From the cell containing the given text, extract its center point as [X, Y] coordinate. 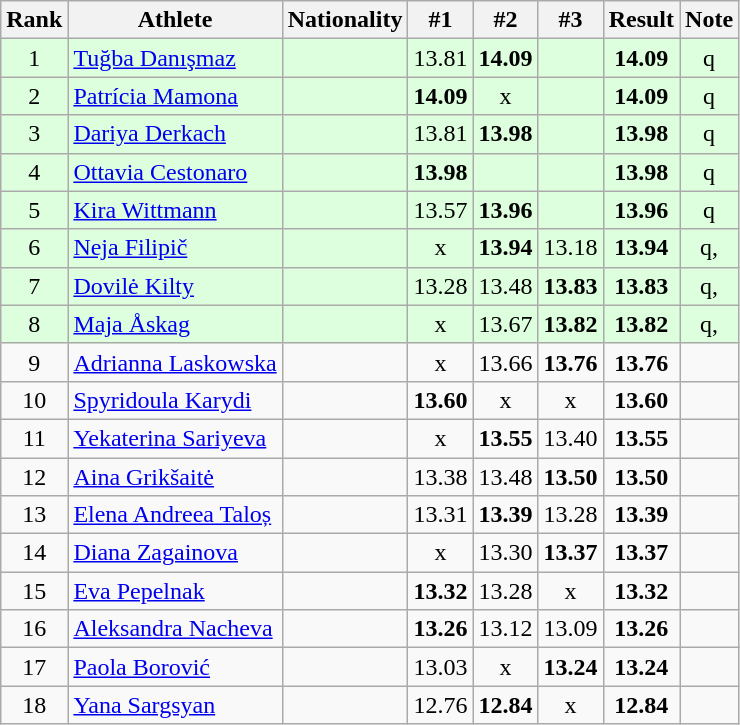
15 [34, 591]
13.67 [506, 324]
8 [34, 324]
Nationality [345, 20]
Spyridoula Karydi [175, 400]
13.57 [440, 210]
1 [34, 58]
13.12 [506, 629]
Dovilė Kilty [175, 286]
16 [34, 629]
4 [34, 172]
13.66 [506, 362]
#2 [506, 20]
17 [34, 667]
Dariya Derkach [175, 134]
Yekaterina Sariyeva [175, 438]
#1 [440, 20]
13.40 [570, 438]
3 [34, 134]
Patrícia Mamona [175, 96]
Note [710, 20]
#3 [570, 20]
13.31 [440, 515]
Athlete [175, 20]
Eva Pepelnak [175, 591]
Tuğba Danışmaz [175, 58]
13.03 [440, 667]
Aina Grikšaitė [175, 477]
10 [34, 400]
7 [34, 286]
13.09 [570, 629]
Elena Andreea Taloș [175, 515]
Neja Filipič [175, 248]
14 [34, 553]
9 [34, 362]
18 [34, 705]
13 [34, 515]
2 [34, 96]
Maja Åskag [175, 324]
5 [34, 210]
Rank [34, 20]
Paola Borović [175, 667]
Aleksandra Nacheva [175, 629]
Adrianna Laskowska [175, 362]
Kira Wittmann [175, 210]
13.38 [440, 477]
12 [34, 477]
6 [34, 248]
13.30 [506, 553]
Diana Zagainova [175, 553]
Result [641, 20]
12.76 [440, 705]
Yana Sargsyan [175, 705]
11 [34, 438]
Ottavia Cestonaro [175, 172]
13.18 [570, 248]
